For the text-containing cell, return its midpoint in (X, Y) coordinate format. 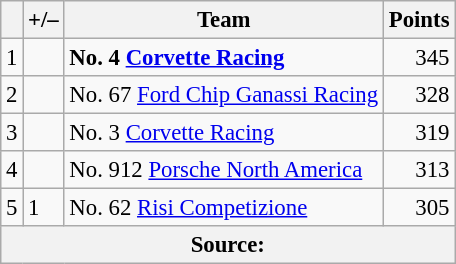
345 (418, 58)
3 (12, 133)
319 (418, 133)
Team (224, 20)
No. 912 Porsche North America (224, 170)
No. 4 Corvette Racing (224, 58)
313 (418, 170)
No. 67 Ford Chip Ganassi Racing (224, 95)
+/– (44, 20)
Source: (228, 245)
4 (12, 170)
No. 62 Risi Competizione (224, 208)
328 (418, 95)
No. 3 Corvette Racing (224, 133)
Points (418, 20)
2 (12, 95)
5 (12, 208)
305 (418, 208)
